Capture the cell that displays the provided text and extract its [x, y] central coordinate. 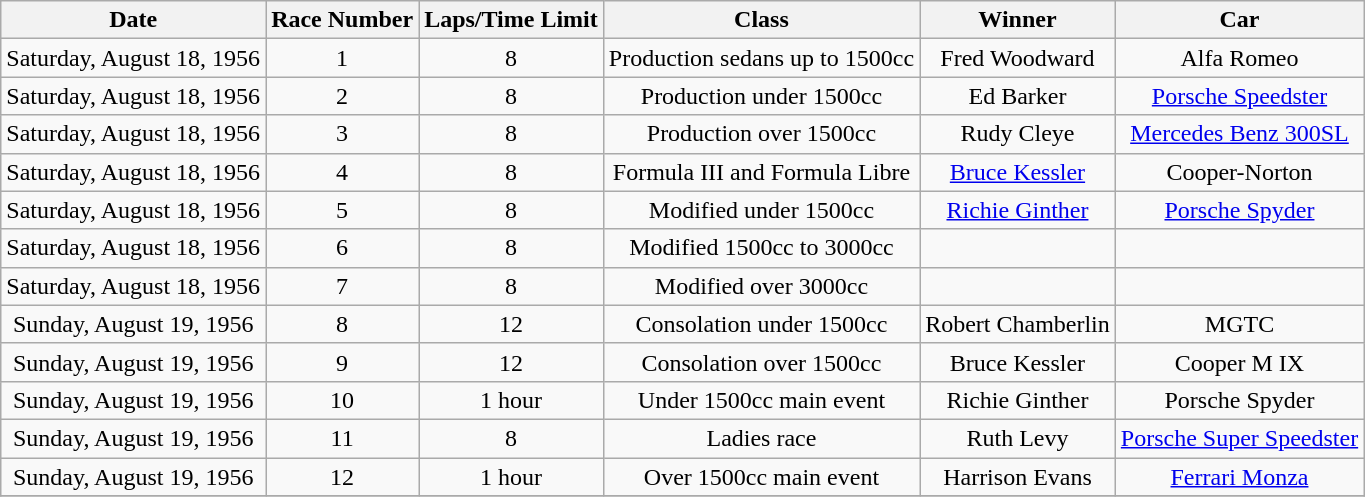
4 [342, 172]
3 [342, 134]
Winner [1018, 20]
6 [342, 248]
7 [342, 286]
Fred Woodward [1018, 58]
Consolation under 1500cc [761, 324]
Cooper-Norton [1239, 172]
Harrison Evans [1018, 477]
Under 1500cc main event [761, 400]
1 [342, 58]
Rudy Cleye [1018, 134]
Over 1500cc main event [761, 477]
Race Number [342, 20]
Production over 1500cc [761, 134]
Formula III and Formula Libre [761, 172]
Alfa Romeo [1239, 58]
Modified under 1500cc [761, 210]
Cooper M IX [1239, 362]
Robert Chamberlin [1018, 324]
Modified over 3000cc [761, 286]
Ladies race [761, 438]
Mercedes Benz 300SL [1239, 134]
11 [342, 438]
Consolation over 1500cc [761, 362]
Porsche Super Speedster [1239, 438]
Date [134, 20]
2 [342, 96]
5 [342, 210]
10 [342, 400]
Porsche Speedster [1239, 96]
Car [1239, 20]
Class [761, 20]
Production sedans up to 1500cc [761, 58]
Laps/Time Limit [512, 20]
9 [342, 362]
Ferrari Monza [1239, 477]
MGTC [1239, 324]
Production under 1500cc [761, 96]
Modified 1500cc to 3000cc [761, 248]
Ruth Levy [1018, 438]
Ed Barker [1018, 96]
